From the cell containing the given text, extract its center point as [X, Y] coordinate. 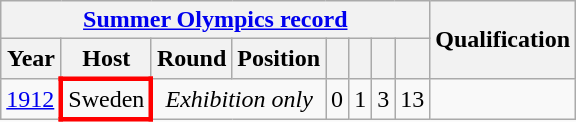
Position [279, 59]
Host [106, 59]
0 [338, 98]
3 [384, 98]
1 [360, 98]
Sweden [106, 98]
Exhibition only [238, 98]
1912 [32, 98]
Round [191, 59]
Summer Olympics record [216, 20]
Year [32, 59]
Qualification [503, 40]
13 [412, 98]
